Identify which cell holds the provided text, then report its (x, y) central coordinate. 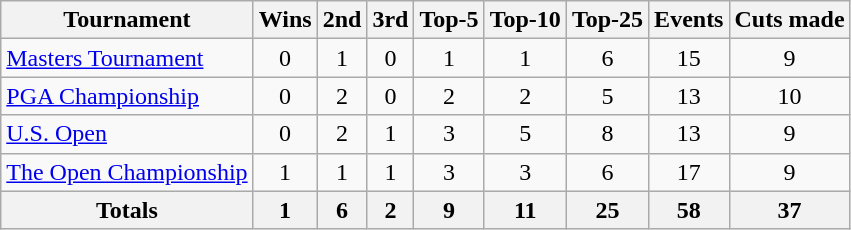
3rd (390, 20)
Cuts made (790, 20)
Totals (127, 210)
8 (607, 134)
Tournament (127, 20)
Top-10 (525, 20)
10 (790, 96)
2nd (342, 20)
Wins (285, 20)
58 (689, 210)
11 (525, 210)
15 (689, 58)
Top-25 (607, 20)
17 (689, 172)
Events (689, 20)
The Open Championship (127, 172)
U.S. Open (127, 134)
37 (790, 210)
25 (607, 210)
Masters Tournament (127, 58)
PGA Championship (127, 96)
Top-5 (449, 20)
